Return the [X, Y] coordinate for the center point of the cell that contains the specified text.  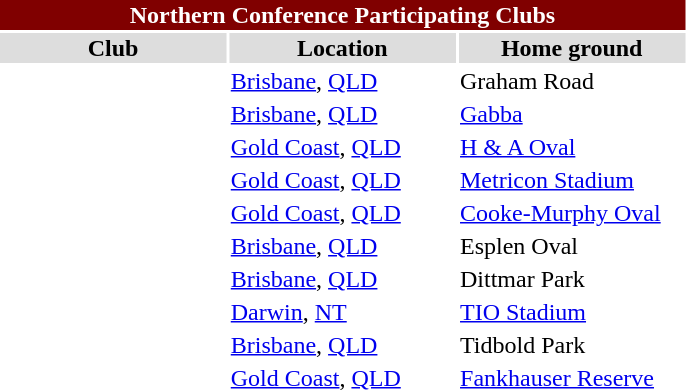
Home ground [572, 48]
Club [113, 48]
Metricon Stadium [572, 180]
Dittmar Park [572, 279]
Northern Conference Participating Clubs [342, 15]
Esplen Oval [572, 246]
Tidbold Park [572, 345]
Graham Road [572, 81]
TIO Stadium [572, 312]
Location [342, 48]
Darwin, NT [342, 312]
Cooke-Murphy Oval [572, 213]
Gabba [572, 114]
H & A Oval [572, 147]
